Pinpoint the cell where the given text exists, returning its (x, y) midpoint coordinate. 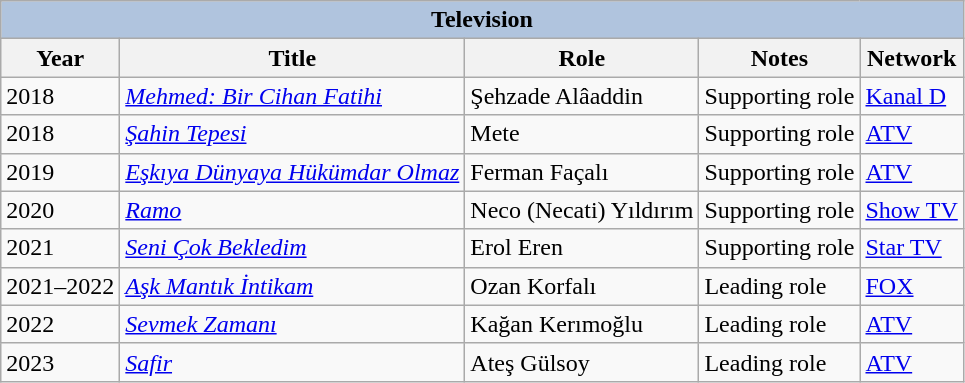
Ozan Korfalı (582, 286)
2022 (60, 324)
2019 (60, 172)
Mehmed: Bir Cihan Fatihi (292, 96)
Safir (292, 362)
Ramo (292, 210)
Erol Eren (582, 248)
2020 (60, 210)
Television (482, 20)
Notes (780, 58)
Role (582, 58)
Star TV (912, 248)
Eşkıya Dünyaya Hükümdar Olmaz (292, 172)
Kanal D (912, 96)
Aşk Mantık İntikam (292, 286)
Ferman Façalı (582, 172)
Seni Çok Bekledim (292, 248)
Neco (Necati) Yıldırım (582, 210)
Ateş Gülsoy (582, 362)
Title (292, 58)
FOX (912, 286)
Şahin Tepesi (292, 134)
Kağan Kerımoğlu (582, 324)
Network (912, 58)
2023 (60, 362)
2021–2022 (60, 286)
Şehzade Alâaddin (582, 96)
Show TV (912, 210)
Sevmek Zamanı (292, 324)
2021 (60, 248)
Mete (582, 134)
Year (60, 58)
